Scan for the cell matching the given text and deliver its (x, y) coordinate at center. 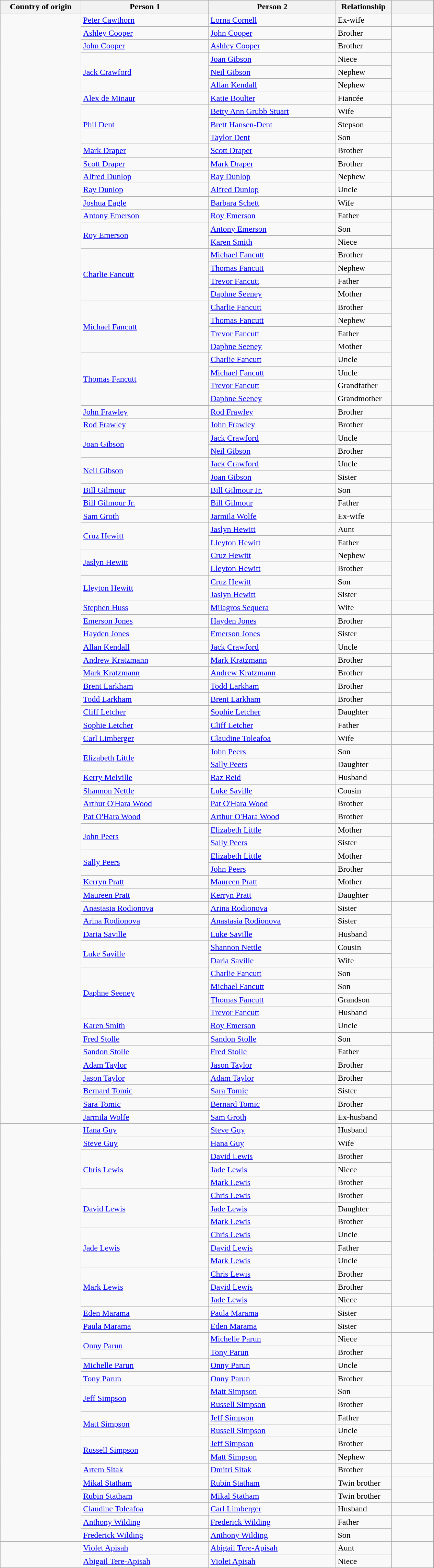
Kerry Melville (145, 777)
Ex-husband (364, 1117)
Betty Ann Grubb Stuart (272, 111)
Person 1 (145, 7)
Lorna Cornell (272, 20)
Peter Cawthorn (145, 20)
Grandson (364, 1000)
Brett Hansen-Dent (272, 124)
Dmitri Sitak (272, 1470)
Taylor Dent (272, 137)
Raz Reid (272, 777)
Katie Boulter (272, 98)
Artem Sitak (145, 1470)
Stephen Huss (145, 608)
Milagros Sequera (272, 608)
Barbara Schett (272, 203)
Stepson (364, 124)
Phil Dent (145, 124)
Country of origin (41, 7)
Grandmother (364, 399)
Person 2 (272, 7)
Fiancée (364, 98)
Relationship (364, 7)
Alex de Minaur (145, 98)
Grandfather (364, 386)
Joshua Eagle (145, 203)
